Locate the cell with the specified text and output its (x, y) center coordinate. 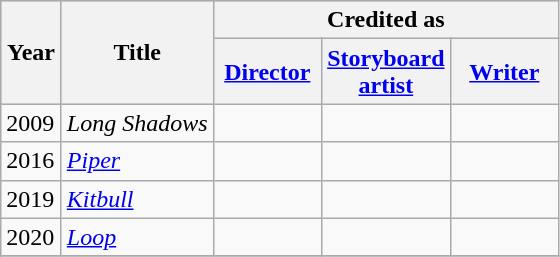
Long Shadows (137, 123)
2016 (32, 161)
2019 (32, 199)
Title (137, 52)
Storyboard artist (386, 72)
Writer (504, 72)
Director (268, 72)
Credited as (386, 20)
2020 (32, 237)
Year (32, 52)
Kitbull (137, 199)
Piper (137, 161)
Loop (137, 237)
2009 (32, 123)
